Extract the [X, Y] coordinate from the center of the cell holding the provided text.  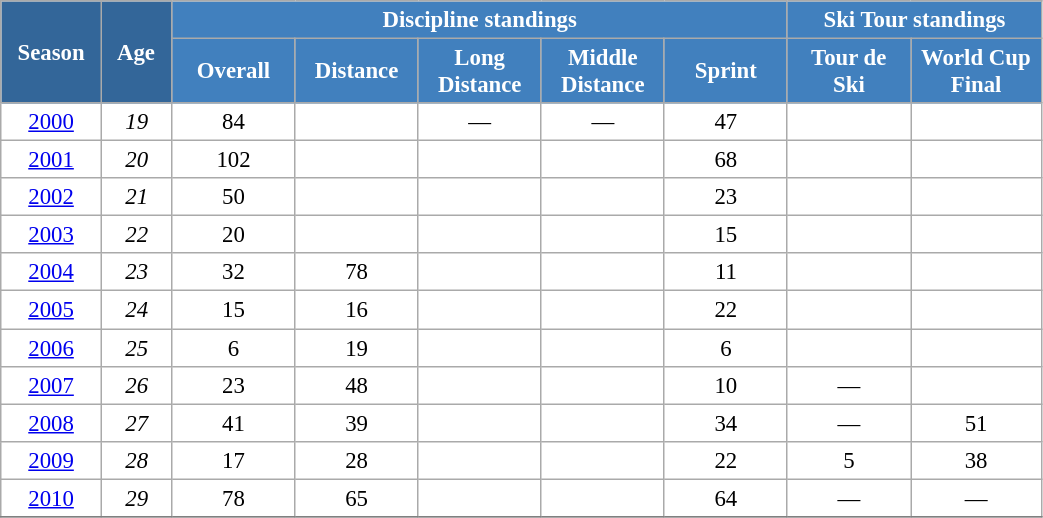
2003 [52, 235]
Distance [356, 72]
2002 [52, 197]
10 [726, 385]
11 [726, 273]
65 [356, 498]
38 [976, 460]
47 [726, 122]
48 [356, 385]
25 [136, 348]
2009 [52, 460]
32 [234, 273]
2005 [52, 310]
64 [726, 498]
84 [234, 122]
17 [234, 460]
Age [136, 52]
27 [136, 423]
Sprint [726, 72]
Tour de Ski [848, 72]
Discipline standings [480, 20]
41 [234, 423]
2001 [52, 160]
2006 [52, 348]
2010 [52, 498]
102 [234, 160]
World Cup Final [976, 72]
51 [976, 423]
Season [52, 52]
Ski Tour standings [914, 20]
Overall [234, 72]
2000 [52, 122]
2007 [52, 385]
2004 [52, 273]
34 [726, 423]
Long Distance [480, 72]
21 [136, 197]
24 [136, 310]
29 [136, 498]
39 [356, 423]
68 [726, 160]
16 [356, 310]
2008 [52, 423]
Middle Distance [602, 72]
5 [848, 460]
26 [136, 385]
50 [234, 197]
